Determine the [x, y] coordinate at the center of the cell enclosing the given text.  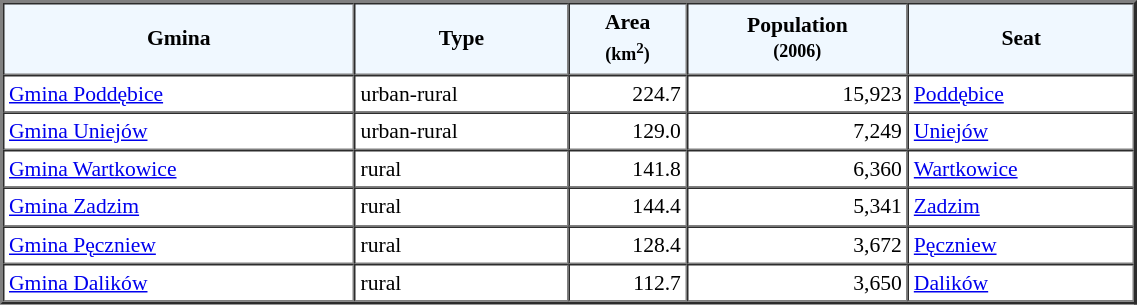
129.0 [628, 131]
224.7 [628, 93]
141.8 [628, 169]
Dalików [1022, 283]
144.4 [628, 207]
128.4 [628, 245]
Type [462, 38]
Wartkowice [1022, 169]
Population(2006) [798, 38]
Area(km2) [628, 38]
Poddębice [1022, 93]
112.7 [628, 283]
3,650 [798, 283]
Gmina Pęczniew [179, 245]
Uniejów [1022, 131]
7,249 [798, 131]
5,341 [798, 207]
Pęczniew [1022, 245]
Gmina [179, 38]
Gmina Dalików [179, 283]
Gmina Uniejów [179, 131]
Seat [1022, 38]
15,923 [798, 93]
Gmina Poddębice [179, 93]
Gmina Wartkowice [179, 169]
Gmina Zadzim [179, 207]
Zadzim [1022, 207]
6,360 [798, 169]
3,672 [798, 245]
